Output the [x, y] coordinate of the center of the cell containing the given text.  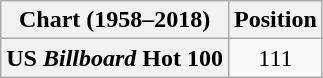
US Billboard Hot 100 [115, 58]
Chart (1958–2018) [115, 20]
111 [276, 58]
Position [276, 20]
